Locate the cell with the specified text and output its (x, y) center coordinate. 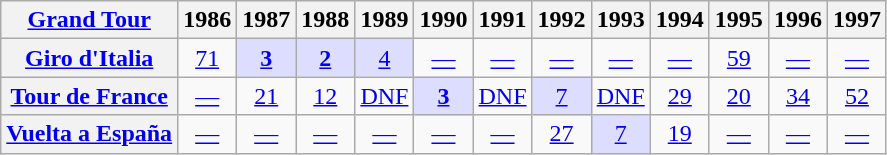
27 (562, 134)
1989 (384, 20)
2 (326, 58)
Giro d'Italia (90, 58)
12 (326, 96)
19 (680, 134)
Grand Tour (90, 20)
52 (856, 96)
1995 (738, 20)
1987 (266, 20)
1990 (444, 20)
71 (208, 58)
59 (738, 58)
4 (384, 58)
Tour de France (90, 96)
1997 (856, 20)
1986 (208, 20)
1994 (680, 20)
1993 (620, 20)
34 (798, 96)
20 (738, 96)
Vuelta a España (90, 134)
29 (680, 96)
1992 (562, 20)
1991 (502, 20)
1996 (798, 20)
21 (266, 96)
1988 (326, 20)
